From the cell containing the given text, extract its center point as (x, y) coordinate. 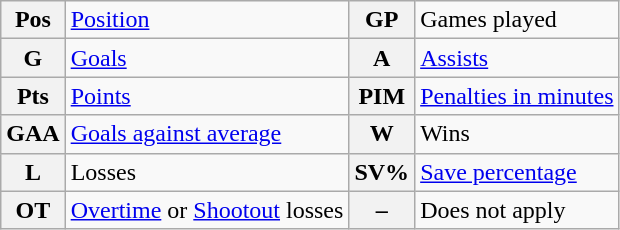
Goals against average (207, 134)
Wins (517, 134)
GP (382, 20)
Position (207, 20)
Overtime or Shootout losses (207, 210)
Pos (33, 20)
– (382, 210)
W (382, 134)
A (382, 58)
OT (33, 210)
Games played (517, 20)
Assists (517, 58)
Does not apply (517, 210)
G (33, 58)
Losses (207, 172)
Points (207, 96)
Save percentage (517, 172)
PIM (382, 96)
Pts (33, 96)
L (33, 172)
SV% (382, 172)
Penalties in minutes (517, 96)
GAA (33, 134)
Goals (207, 58)
